Scan for the cell matching the given text and deliver its (X, Y) coordinate at center. 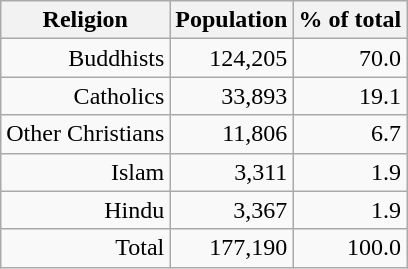
Population (232, 20)
Other Christians (86, 134)
3,367 (232, 210)
Catholics (86, 96)
70.0 (350, 58)
100.0 (350, 248)
% of total (350, 20)
3,311 (232, 172)
6.7 (350, 134)
33,893 (232, 96)
11,806 (232, 134)
Hindu (86, 210)
Islam (86, 172)
Religion (86, 20)
177,190 (232, 248)
124,205 (232, 58)
19.1 (350, 96)
Buddhists (86, 58)
Total (86, 248)
